Scan for the cell matching the given text and deliver its [x, y] coordinate at center. 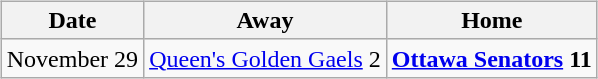
November 29 [72, 58]
Date [72, 20]
Away [266, 20]
Ottawa Senators 11 [492, 58]
Queen's Golden Gaels 2 [266, 58]
Home [492, 20]
